Detect which cell encompasses the target text, then output its (x, y) center coordinate. 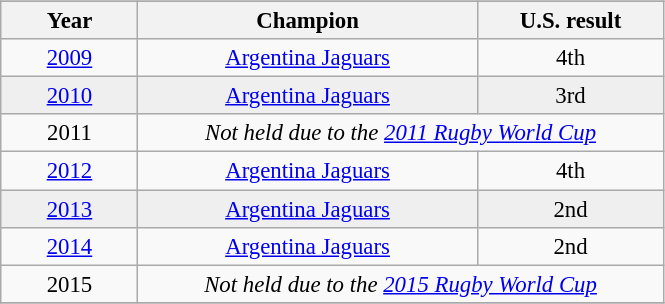
Champion (308, 21)
2014 (69, 246)
2010 (69, 96)
Not held due to the 2015 Rugby World Cup (401, 284)
2015 (69, 284)
Not held due to the 2011 Rugby World Cup (401, 133)
2011 (69, 133)
3rd (571, 96)
2013 (69, 209)
2012 (69, 171)
Year (69, 21)
U.S. result (571, 21)
2009 (69, 58)
